Identify which cell holds the provided text, then report its [x, y] central coordinate. 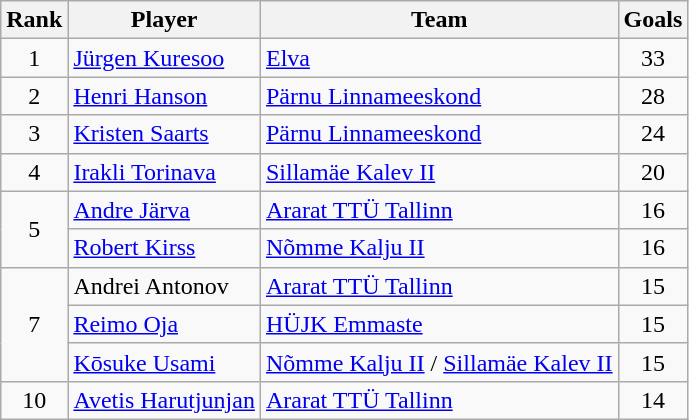
Player [164, 20]
Nõmme Kalju II [439, 248]
Kristen Saarts [164, 134]
Sillamäe Kalev II [439, 172]
Elva [439, 58]
20 [653, 172]
7 [34, 324]
3 [34, 134]
4 [34, 172]
1 [34, 58]
24 [653, 134]
Nõmme Kalju II / Sillamäe Kalev II [439, 362]
Jürgen Kuresoo [164, 58]
Kōsuke Usami [164, 362]
Goals [653, 20]
Reimo Oja [164, 324]
Irakli Torinava [164, 172]
HÜJK Emmaste [439, 324]
Rank [34, 20]
Henri Hanson [164, 96]
10 [34, 400]
5 [34, 229]
14 [653, 400]
Robert Kirss [164, 248]
28 [653, 96]
Andre Järva [164, 210]
2 [34, 96]
33 [653, 58]
Avetis Harutjunjan [164, 400]
Team [439, 20]
Andrei Antonov [164, 286]
